Find where the given text appears and provide that cell's center as [x, y] coordinate. 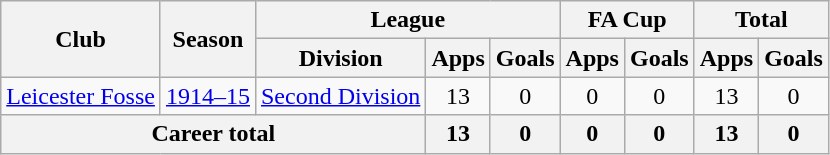
Leicester Fosse [81, 96]
Second Division [340, 96]
Career total [214, 134]
League [408, 20]
Season [208, 39]
Club [81, 39]
Division [340, 58]
Total [761, 20]
1914–15 [208, 96]
FA Cup [627, 20]
